Extract the [x, y] coordinate from the center of the cell holding the provided text.  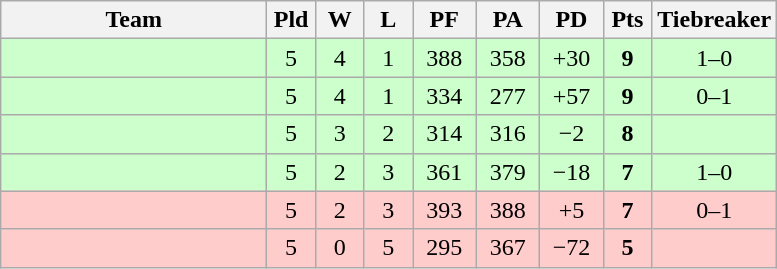
PF [444, 20]
379 [508, 172]
−18 [572, 172]
Tiebreaker [714, 20]
334 [444, 96]
358 [508, 58]
8 [628, 134]
+5 [572, 210]
L [388, 20]
PD [572, 20]
Team [134, 20]
277 [508, 96]
367 [508, 248]
361 [444, 172]
W [340, 20]
PA [508, 20]
316 [508, 134]
295 [444, 248]
+57 [572, 96]
−2 [572, 134]
314 [444, 134]
0 [340, 248]
Pts [628, 20]
−72 [572, 248]
Pld [292, 20]
393 [444, 210]
+30 [572, 58]
